Return the [X, Y] coordinate for the center point of the cell that contains the specified text.  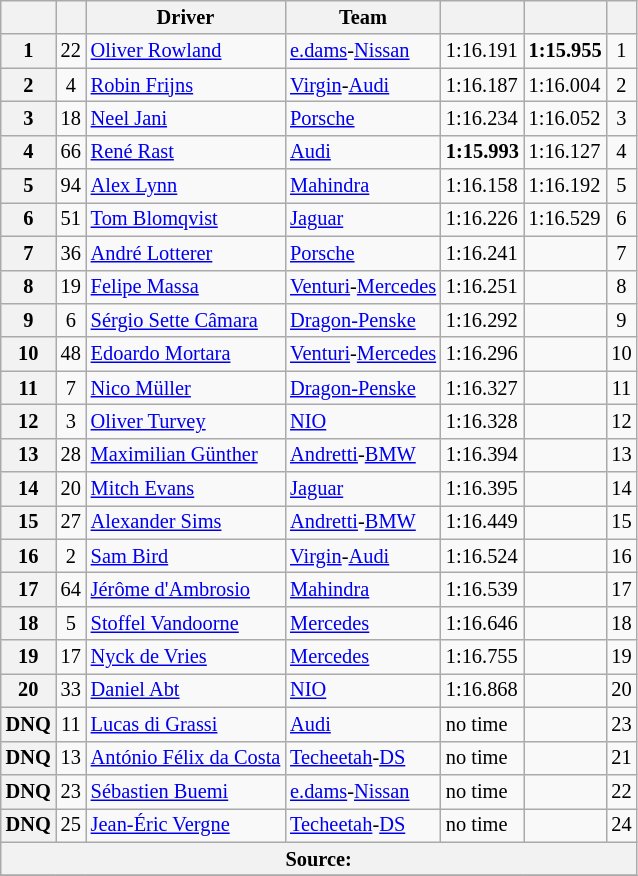
25 [71, 825]
Sébastien Buemi [186, 791]
36 [71, 253]
Alexander Sims [186, 522]
1:16.868 [482, 690]
94 [71, 186]
33 [71, 690]
24 [621, 825]
1:16.539 [482, 589]
Alex Lynn [186, 186]
1:16.187 [482, 85]
Maximilian Günther [186, 455]
Robin Frijns [186, 85]
Daniel Abt [186, 690]
1:16.327 [482, 388]
1:16.052 [566, 118]
51 [71, 219]
1:16.449 [482, 522]
Sérgio Sette Câmara [186, 320]
Driver [186, 17]
1:16.192 [566, 186]
Jérôme d'Ambrosio [186, 589]
1:16.226 [482, 219]
Lucas di Grassi [186, 724]
1:16.296 [482, 354]
Stoffel Vandoorne [186, 623]
André Lotterer [186, 253]
Oliver Turvey [186, 421]
64 [71, 589]
28 [71, 455]
1:16.646 [482, 623]
1:16.191 [482, 51]
1:16.395 [482, 489]
27 [71, 522]
René Rast [186, 152]
66 [71, 152]
Neel Jani [186, 118]
Mitch Evans [186, 489]
1:16.158 [482, 186]
Nico Müller [186, 388]
Felipe Massa [186, 287]
António Félix da Costa [186, 758]
Sam Bird [186, 556]
1:16.755 [482, 657]
1:16.328 [482, 421]
1:16.251 [482, 287]
21 [621, 758]
1:16.234 [482, 118]
1:16.524 [482, 556]
1:16.292 [482, 320]
1:16.127 [566, 152]
48 [71, 354]
1:15.993 [482, 152]
1:15.955 [566, 51]
1:16.529 [566, 219]
1:16.004 [566, 85]
1:16.394 [482, 455]
Team [363, 17]
Tom Blomqvist [186, 219]
Nyck de Vries [186, 657]
Edoardo Mortara [186, 354]
Jean-Éric Vergne [186, 825]
1:16.241 [482, 253]
Oliver Rowland [186, 51]
Source: [319, 859]
